From the cell containing the given text, extract its center point as (X, Y) coordinate. 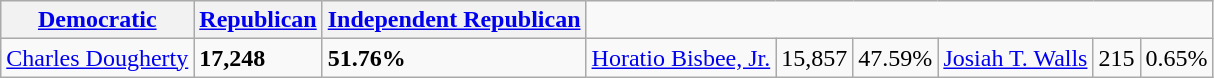
Charles Dougherty (98, 58)
17,248 (258, 58)
Horatio Bisbee, Jr. (681, 58)
Republican (258, 20)
215 (1116, 58)
Independent Republican (454, 20)
51.76% (454, 58)
15,857 (814, 58)
0.65% (1176, 58)
Josiah T. Walls (1016, 58)
47.59% (896, 58)
Democratic (98, 20)
